Pinpoint the cell where the given text exists, returning its (X, Y) midpoint coordinate. 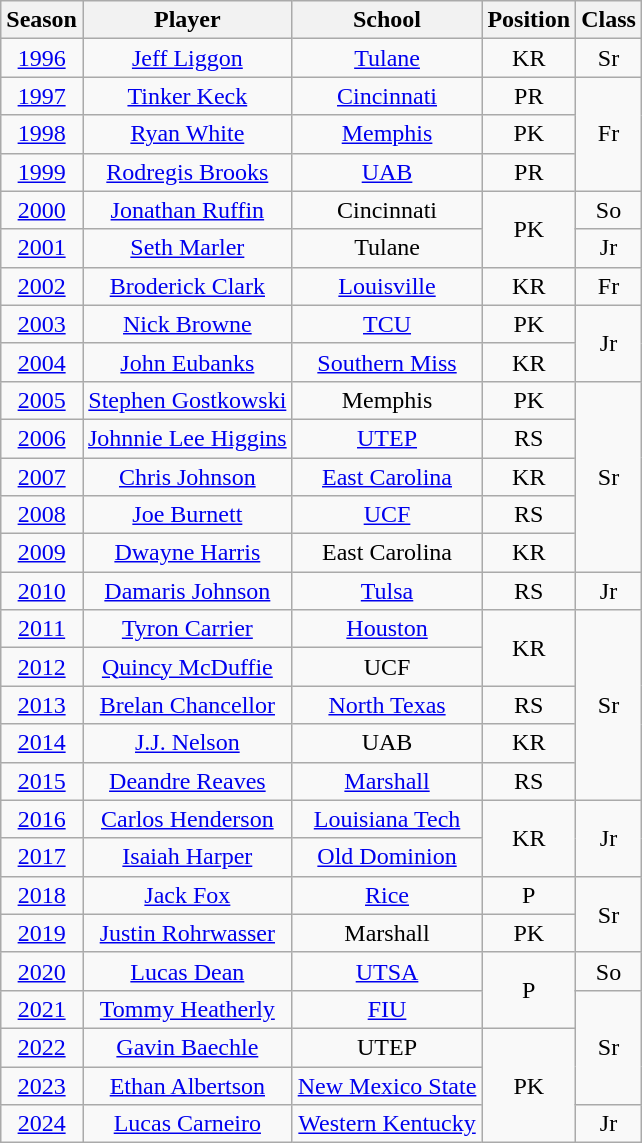
Stephen Gostkowski (187, 400)
2023 (42, 1085)
Carlos Henderson (187, 819)
Louisiana Tech (387, 819)
Johnnie Lee Higgins (187, 438)
Tyron Carrier (187, 629)
Louisville (387, 286)
2019 (42, 933)
Isaiah Harper (187, 857)
2008 (42, 515)
Chris Johnson (187, 477)
2012 (42, 667)
2009 (42, 553)
2003 (42, 324)
Justin Rohrwasser (187, 933)
1997 (42, 96)
Ryan White (187, 134)
2022 (42, 1047)
Lucas Carneiro (187, 1124)
Lucas Dean (187, 971)
UTSA (387, 971)
2020 (42, 971)
Seth Marler (187, 248)
2010 (42, 591)
2017 (42, 857)
J.J. Nelson (187, 743)
Class (609, 20)
2016 (42, 819)
1999 (42, 172)
Houston (387, 629)
Tinker Keck (187, 96)
2018 (42, 895)
Season (42, 20)
John Eubanks (187, 362)
Rodregis Brooks (187, 172)
Gavin Baechle (187, 1047)
Joe Burnett (187, 515)
2021 (42, 1009)
2006 (42, 438)
Damaris Johnson (187, 591)
1998 (42, 134)
2007 (42, 477)
2000 (42, 210)
2014 (42, 743)
Jack Fox (187, 895)
Brelan Chancellor (187, 705)
Southern Miss (387, 362)
New Mexico State (387, 1085)
Western Kentucky (387, 1124)
Rice (387, 895)
Jeff Liggon (187, 58)
Broderick Clark (187, 286)
2004 (42, 362)
Nick Browne (187, 324)
Old Dominion (387, 857)
FIU (387, 1009)
Quincy McDuffie (187, 667)
2001 (42, 248)
Dwayne Harris (187, 553)
Position (529, 20)
Tommy Heatherly (187, 1009)
2011 (42, 629)
North Texas (387, 705)
1996 (42, 58)
2015 (42, 781)
Jonathan Ruffin (187, 210)
Player (187, 20)
2002 (42, 286)
2013 (42, 705)
Tulsa (387, 591)
TCU (387, 324)
School (387, 20)
2005 (42, 400)
2024 (42, 1124)
Deandre Reaves (187, 781)
Ethan Albertson (187, 1085)
